Extract the [X, Y] coordinate from the center of the cell holding the provided text.  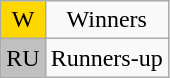
Runners-up [106, 58]
W [23, 20]
Winners [106, 20]
RU [23, 58]
